Extract the [X, Y] coordinate from the center of the cell holding the provided text.  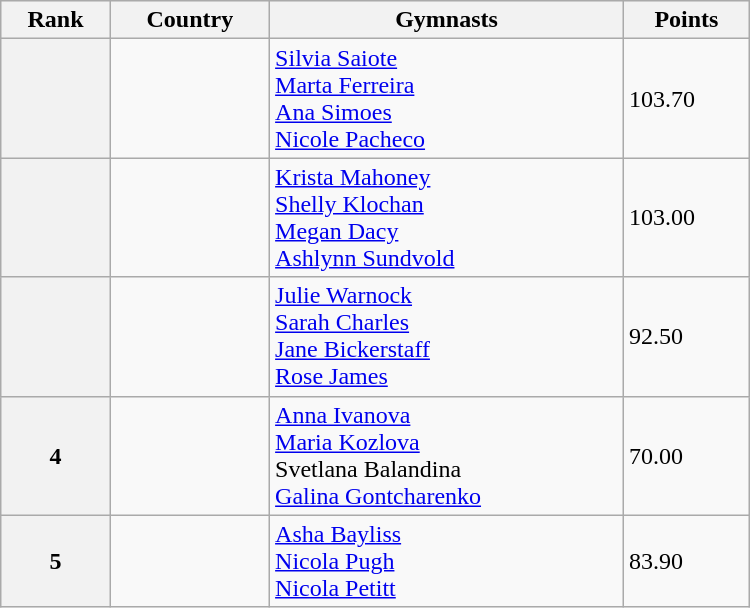
Points [687, 20]
5 [56, 561]
Julie Warnock Sarah Charles Jane Bickerstaff Rose James [447, 336]
103.00 [687, 218]
Country [190, 20]
Anna Ivanova Maria Kozlova Svetlana Balandina Galina Gontcharenko [447, 456]
92.50 [687, 336]
Gymnasts [447, 20]
103.70 [687, 98]
Rank [56, 20]
83.90 [687, 561]
70.00 [687, 456]
Asha Bayliss Nicola Pugh Nicola Petitt [447, 561]
4 [56, 456]
Krista Mahoney Shelly Klochan Megan Dacy Ashlynn Sundvold [447, 218]
Silvia Saiote Marta Ferreira Ana Simoes Nicole Pacheco [447, 98]
